Capture the cell that displays the provided text and extract its [x, y] central coordinate. 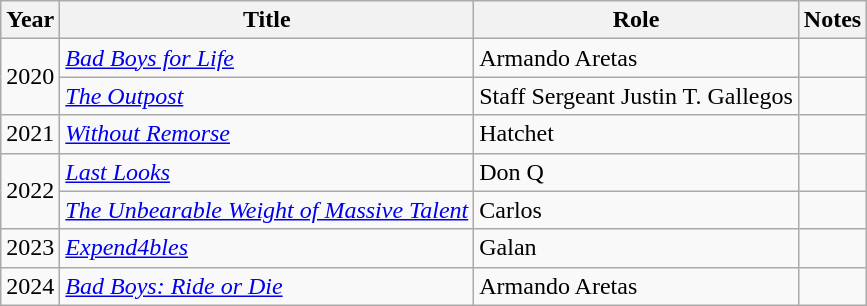
2024 [30, 286]
Bad Boys for Life [267, 58]
Staff Sergeant Justin T. Gallegos [636, 96]
Hatchet [636, 134]
The Outpost [267, 96]
Notes [832, 20]
Without Remorse [267, 134]
2021 [30, 134]
Bad Boys: Ride or Die [267, 286]
Don Q [636, 172]
Expend4bles [267, 248]
2022 [30, 191]
2020 [30, 77]
The Unbearable Weight of Massive Talent [267, 210]
Last Looks [267, 172]
Galan [636, 248]
Carlos [636, 210]
Year [30, 20]
Title [267, 20]
2023 [30, 248]
Role [636, 20]
